Return the (x, y) coordinate for the center point of the cell that contains the specified text.  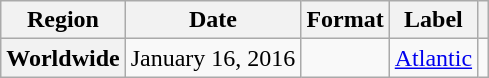
Date (213, 20)
Atlantic (433, 58)
Region (63, 20)
Format (345, 20)
January 16, 2016 (213, 58)
Label (433, 20)
Worldwide (63, 58)
